Search for the cell housing the specified text and yield its (x, y) center coordinate. 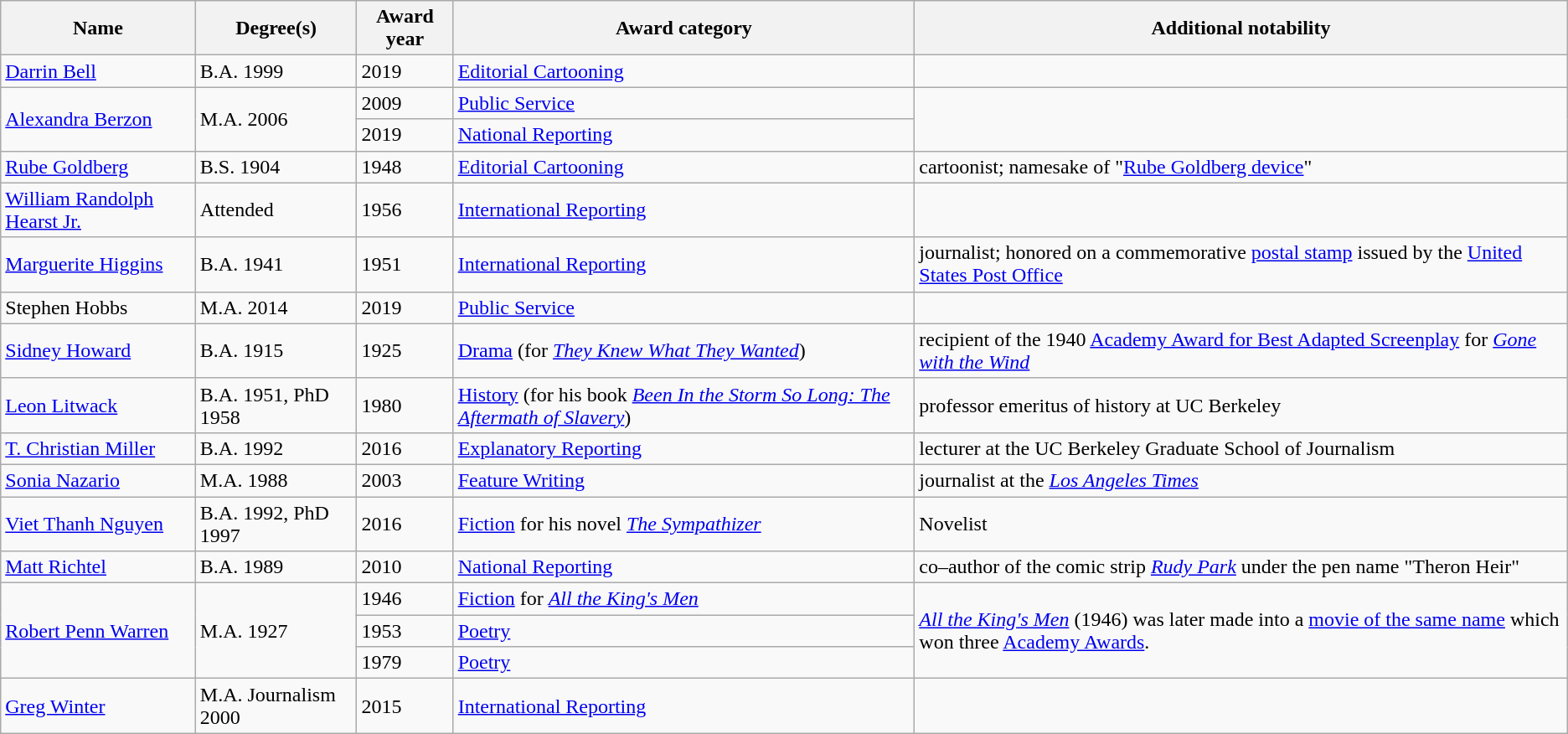
recipient of the 1940 Academy Award for Best Adapted Screenplay for Gone with the Wind (1241, 350)
B.A. 1992 (276, 448)
1956 (405, 209)
Leon Litwack (99, 406)
Award year (405, 28)
Explanatory Reporting (683, 448)
Name (99, 28)
2010 (405, 567)
Marguerite Higgins (99, 265)
Sidney Howard (99, 350)
Fiction for All the King's Men (683, 599)
journalist at the Los Angeles Times (1241, 480)
Additional notability (1241, 28)
cartoonist; namesake of "Rube Goldberg device" (1241, 167)
T. Christian Miller (99, 448)
Novelist (1241, 523)
Matt Richtel (99, 567)
Sonia Nazario (99, 480)
2003 (405, 480)
Drama (for They Knew What They Wanted) (683, 350)
B.A. 1989 (276, 567)
Degree(s) (276, 28)
All the King's Men (1946) was later made into a movie of the same name which won three Academy Awards. (1241, 631)
1946 (405, 599)
William Randolph Hearst Jr. (99, 209)
B.A. 1941 (276, 265)
B.A. 1915 (276, 350)
1925 (405, 350)
1980 (405, 406)
2015 (405, 706)
History (for his book Been In the Storm So Long: The Aftermath of Slavery) (683, 406)
co–author of the comic strip Rudy Park under the pen name "Theron Heir" (1241, 567)
B.A. 1951, PhD 1958 (276, 406)
B.A. 1999 (276, 71)
Alexandra Berzon (99, 119)
1948 (405, 167)
Rube Goldberg (99, 167)
1953 (405, 631)
Stephen Hobbs (99, 308)
Attended (276, 209)
Award category (683, 28)
professor emeritus of history at UC Berkeley (1241, 406)
1951 (405, 265)
M.A. 1988 (276, 480)
journalist; honored on a commemorative postal stamp issued by the United States Post Office (1241, 265)
M.A. 2006 (276, 119)
B.S. 1904 (276, 167)
1979 (405, 663)
Robert Penn Warren (99, 631)
Fiction for his novel The Sympathizer (683, 523)
Viet Thanh Nguyen (99, 523)
Darrin Bell (99, 71)
B.A. 1992, PhD 1997 (276, 523)
Feature Writing (683, 480)
Greg Winter (99, 706)
lecturer at the UC Berkeley Graduate School of Journalism (1241, 448)
M.A. 2014 (276, 308)
M.A. Journalism 2000 (276, 706)
M.A. 1927 (276, 631)
2009 (405, 103)
